Scan for the cell matching the given text and deliver its (X, Y) coordinate at center. 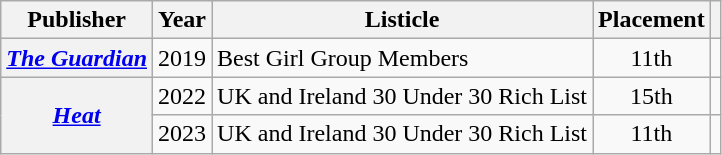
Listicle (402, 20)
2019 (182, 58)
Publisher (77, 20)
Best Girl Group Members (402, 58)
Heat (77, 115)
The Guardian (77, 58)
Year (182, 20)
2023 (182, 134)
Placement (652, 20)
2022 (182, 96)
15th (652, 96)
